Pinpoint the cell where the given text exists, returning its (X, Y) midpoint coordinate. 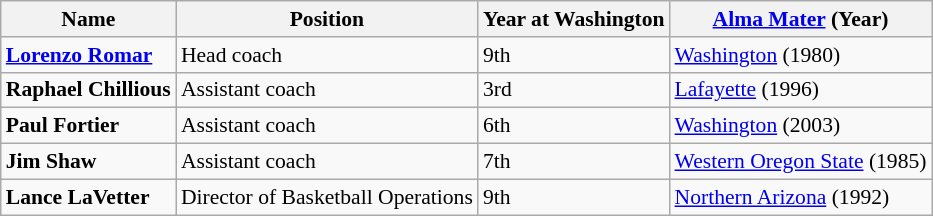
Jim Shaw (88, 162)
Paul Fortier (88, 126)
Position (327, 19)
Washington (2003) (801, 126)
Year at Washington (574, 19)
Name (88, 19)
Raphael Chillious (88, 90)
6th (574, 126)
Western Oregon State (1985) (801, 162)
Alma Mater (Year) (801, 19)
Lorenzo Romar (88, 55)
Lance LaVetter (88, 197)
Director of Basketball Operations (327, 197)
7th (574, 162)
Northern Arizona (1992) (801, 197)
Washington (1980) (801, 55)
Lafayette (1996) (801, 90)
Head coach (327, 55)
3rd (574, 90)
